Capture the cell that displays the provided text and extract its (X, Y) central coordinate. 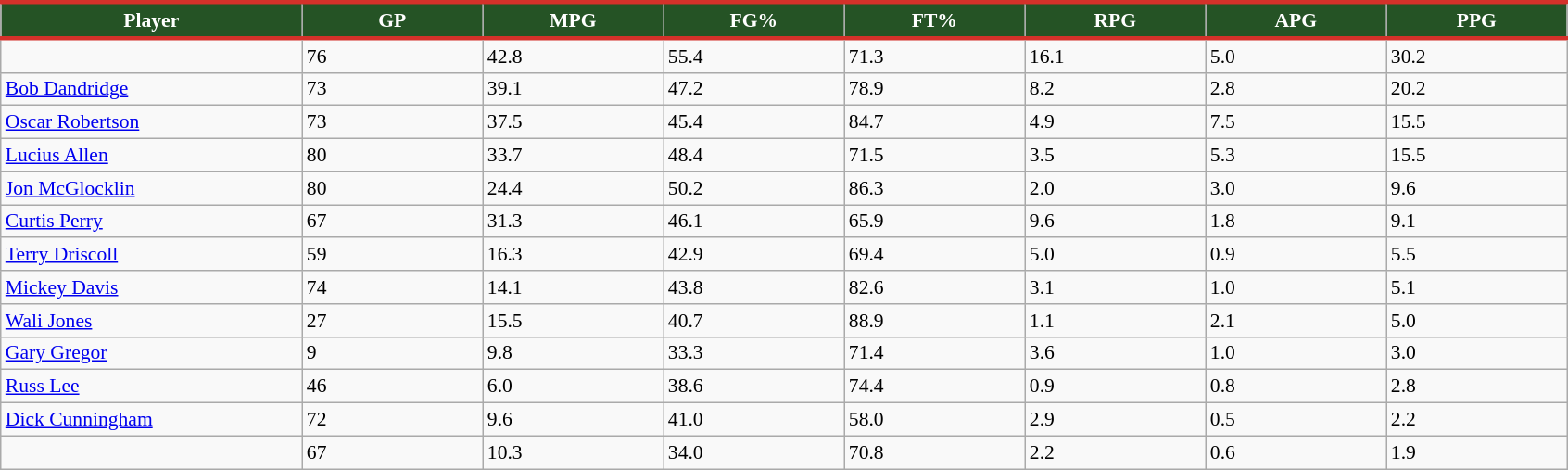
24.4 (573, 188)
74 (393, 287)
42.8 (573, 56)
1.9 (1477, 452)
FG% (754, 20)
3.6 (1116, 353)
9.1 (1477, 222)
1.8 (1296, 222)
APG (1296, 20)
71.5 (934, 156)
FT% (934, 20)
72 (393, 420)
PPG (1477, 20)
Russ Lee (152, 387)
39.1 (573, 89)
14.1 (573, 287)
70.8 (934, 452)
47.2 (754, 89)
2.9 (1116, 420)
Curtis Perry (152, 222)
59 (393, 255)
9 (393, 353)
50.2 (754, 188)
Terry Driscoll (152, 255)
48.4 (754, 156)
Bob Dandridge (152, 89)
5.1 (1477, 287)
45.4 (754, 122)
Dick Cunningham (152, 420)
0.8 (1296, 387)
84.7 (934, 122)
38.6 (754, 387)
20.2 (1477, 89)
55.4 (754, 56)
31.3 (573, 222)
40.7 (754, 321)
88.9 (934, 321)
10.3 (573, 452)
78.9 (934, 89)
30.2 (1477, 56)
16.1 (1116, 56)
Mickey Davis (152, 287)
0.5 (1296, 420)
5.3 (1296, 156)
5.5 (1477, 255)
Oscar Robertson (152, 122)
34.0 (754, 452)
46.1 (754, 222)
Player (152, 20)
42.9 (754, 255)
8.2 (1116, 89)
33.7 (573, 156)
MPG (573, 20)
Lucius Allen (152, 156)
43.8 (754, 287)
3.1 (1116, 287)
3.5 (1116, 156)
16.3 (573, 255)
71.4 (934, 353)
46 (393, 387)
74.4 (934, 387)
41.0 (754, 420)
27 (393, 321)
RPG (1116, 20)
58.0 (934, 420)
76 (393, 56)
1.1 (1116, 321)
71.3 (934, 56)
0.6 (1296, 452)
Gary Gregor (152, 353)
2.1 (1296, 321)
4.9 (1116, 122)
7.5 (1296, 122)
82.6 (934, 287)
65.9 (934, 222)
33.3 (754, 353)
Wali Jones (152, 321)
37.5 (573, 122)
9.8 (573, 353)
69.4 (934, 255)
86.3 (934, 188)
2.0 (1116, 188)
Jon McGlocklin (152, 188)
GP (393, 20)
6.0 (573, 387)
